Provide the (x, y) coordinate of the cell's center where the given text is located.  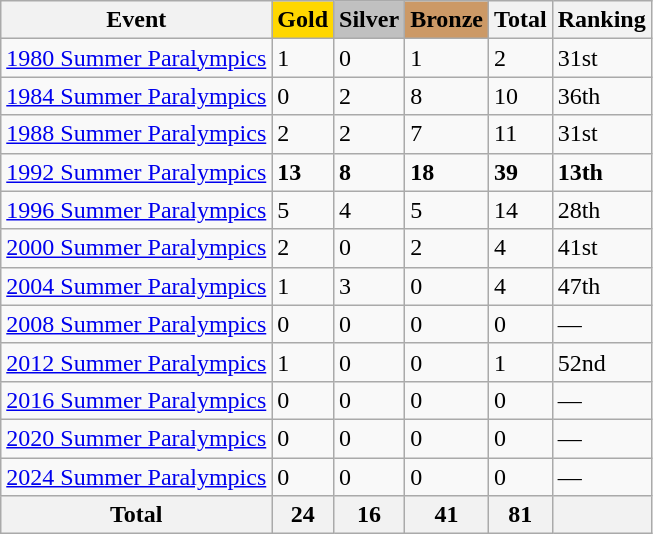
1996 Summer Paralympics (136, 210)
52nd (602, 362)
1988 Summer Paralympics (136, 134)
Silver (370, 20)
41 (447, 515)
2016 Summer Paralympics (136, 400)
1992 Summer Paralympics (136, 172)
2020 Summer Paralympics (136, 438)
3 (370, 286)
39 (521, 172)
Event (136, 20)
2012 Summer Paralympics (136, 362)
16 (370, 515)
7 (447, 134)
14 (521, 210)
2024 Summer Paralympics (136, 477)
41st (602, 248)
10 (521, 96)
28th (602, 210)
1984 Summer Paralympics (136, 96)
36th (602, 96)
81 (521, 515)
47th (602, 286)
1980 Summer Paralympics (136, 58)
2000 Summer Paralympics (136, 248)
Bronze (447, 20)
11 (521, 134)
2008 Summer Paralympics (136, 324)
Ranking (602, 20)
24 (303, 515)
Gold (303, 20)
13th (602, 172)
2004 Summer Paralympics (136, 286)
13 (303, 172)
18 (447, 172)
